Find where the given text appears and provide that cell's center as [X, Y] coordinate. 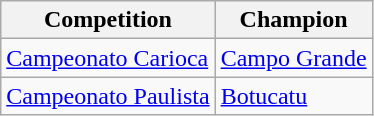
Competition [108, 20]
Campeonato Paulista [108, 96]
Botucatu [294, 96]
Campo Grande [294, 58]
Campeonato Carioca [108, 58]
Champion [294, 20]
